Extract the (X, Y) coordinate from the center of the cell holding the provided text.  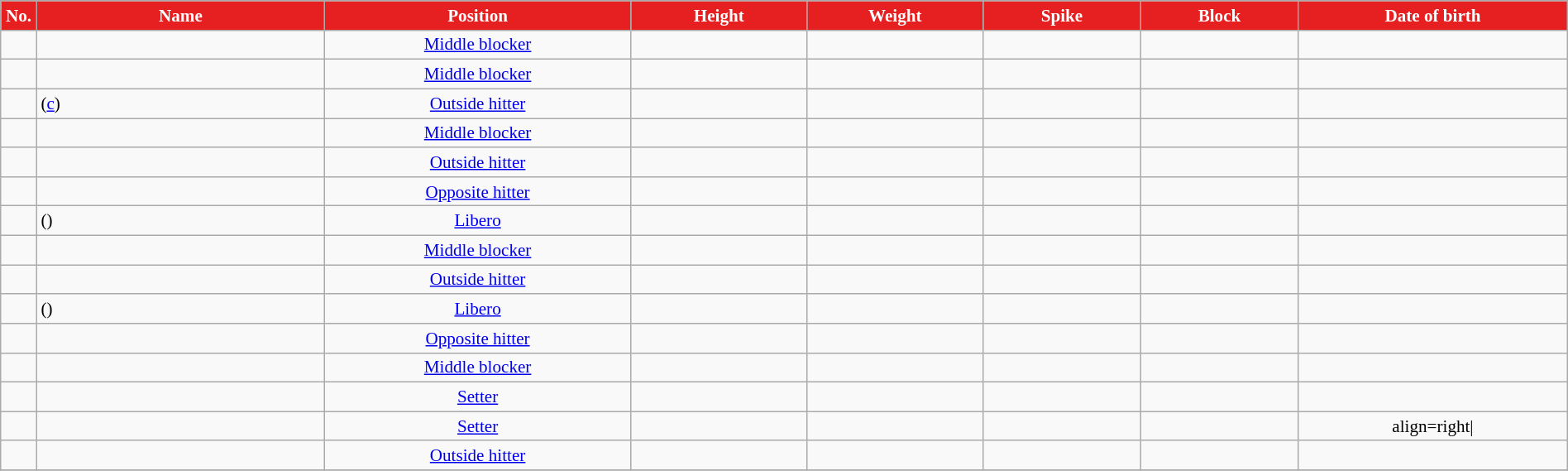
Spike (1062, 15)
No. (19, 15)
Height (719, 15)
Date of birth (1433, 15)
Name (180, 15)
(c) (180, 103)
Weight (895, 15)
align=right| (1433, 425)
Position (477, 15)
Block (1219, 15)
